Determine the (X, Y) coordinate at the center of the cell enclosing the given text.  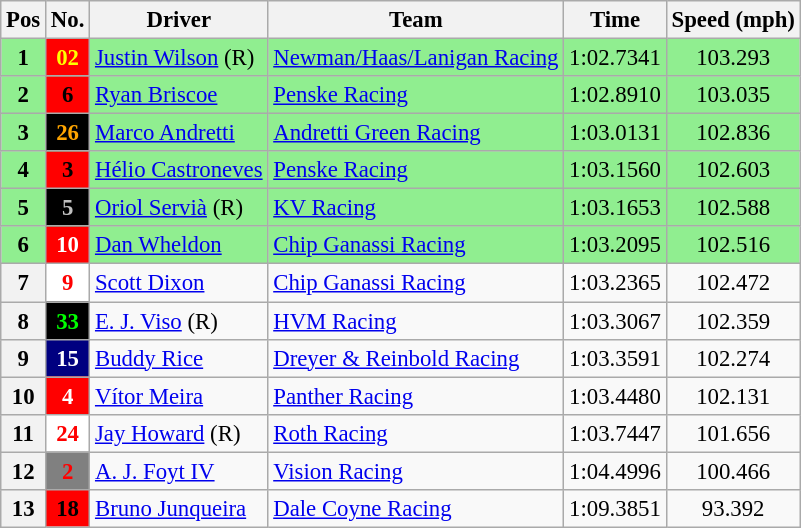
102.472 (733, 283)
1 (24, 58)
1:03.0131 (615, 133)
102.274 (733, 358)
1:02.8910 (615, 95)
102.588 (733, 208)
02 (68, 58)
Scott Dixon (179, 283)
Vision Racing (416, 471)
1:03.1653 (615, 208)
Driver (179, 20)
Panther Racing (416, 396)
13 (24, 509)
102.131 (733, 396)
1:09.3851 (615, 509)
Dreyer & Reinbold Racing (416, 358)
Dan Wheldon (179, 245)
Newman/Haas/Lanigan Racing (416, 58)
Speed (mph) (733, 20)
Justin Wilson (R) (179, 58)
Bruno Junqueira (179, 509)
1:03.4480 (615, 396)
1:03.2365 (615, 283)
1:03.3067 (615, 321)
11 (24, 433)
7 (24, 283)
Buddy Rice (179, 358)
No. (68, 20)
Hélio Castroneves (179, 170)
Jay Howard (R) (179, 433)
102.516 (733, 245)
Pos (24, 20)
Dale Coyne Racing (416, 509)
100.466 (733, 471)
1:03.2095 (615, 245)
12 (24, 471)
Oriol Servià (R) (179, 208)
Vítor Meira (179, 396)
15 (68, 358)
24 (68, 433)
E. J. Viso (R) (179, 321)
Andretti Green Racing (416, 133)
1:02.7341 (615, 58)
102.836 (733, 133)
1:03.3591 (615, 358)
1:03.1560 (615, 170)
103.293 (733, 58)
18 (68, 509)
102.603 (733, 170)
103.035 (733, 95)
8 (24, 321)
33 (68, 321)
A. J. Foyt IV (179, 471)
Roth Racing (416, 433)
101.656 (733, 433)
93.392 (733, 509)
102.359 (733, 321)
1:03.7447 (615, 433)
Team (416, 20)
1:04.4996 (615, 471)
KV Racing (416, 208)
Ryan Briscoe (179, 95)
26 (68, 133)
HVM Racing (416, 321)
Marco Andretti (179, 133)
Time (615, 20)
